Identify which cell holds the provided text, then report its (x, y) central coordinate. 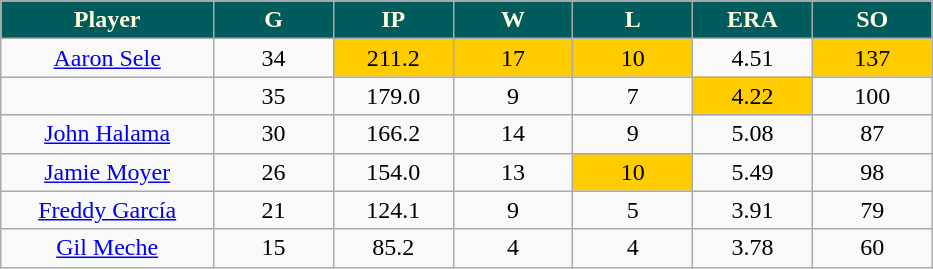
100 (872, 96)
Jamie Moyer (108, 172)
26 (274, 172)
ERA (753, 20)
87 (872, 134)
34 (274, 58)
L (633, 20)
14 (513, 134)
Aaron Sele (108, 58)
7 (633, 96)
21 (274, 210)
179.0 (393, 96)
98 (872, 172)
79 (872, 210)
W (513, 20)
5.08 (753, 134)
3.91 (753, 210)
Freddy García (108, 210)
13 (513, 172)
5 (633, 210)
211.2 (393, 58)
166.2 (393, 134)
154.0 (393, 172)
17 (513, 58)
4.22 (753, 96)
3.78 (753, 248)
85.2 (393, 248)
John Halama (108, 134)
Player (108, 20)
IP (393, 20)
124.1 (393, 210)
5.49 (753, 172)
SO (872, 20)
15 (274, 248)
Gil Meche (108, 248)
4.51 (753, 58)
G (274, 20)
137 (872, 58)
60 (872, 248)
35 (274, 96)
30 (274, 134)
